From the cell containing the given text, extract its center point as (X, Y) coordinate. 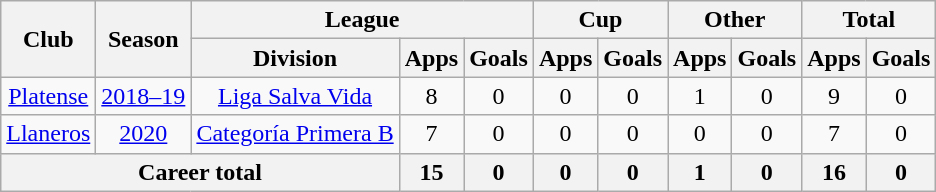
2020 (144, 134)
Llaneros (48, 134)
League (362, 20)
Total (869, 20)
Club (48, 39)
Platense (48, 96)
Liga Salva Vida (295, 96)
9 (834, 96)
15 (431, 172)
Career total (200, 172)
16 (834, 172)
Other (735, 20)
2018–19 (144, 96)
Cup (600, 20)
8 (431, 96)
Division (295, 58)
Season (144, 39)
Categoría Primera B (295, 134)
